Return [x, y] of the center of cell containing provided text 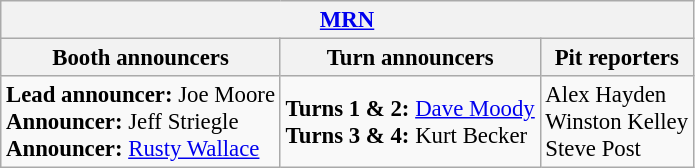
Lead announcer: Joe MooreAnnouncer: Jeff StriegleAnnouncer: Rusty Wallace [141, 122]
Alex HaydenWinston KelleySteve Post [616, 122]
MRN [348, 20]
Turn announcers [410, 58]
Booth announcers [141, 58]
Pit reporters [616, 58]
Turns 1 & 2: Dave MoodyTurns 3 & 4: Kurt Becker [410, 122]
